Determine the [X, Y] coordinate at the center of the cell enclosing the given text.  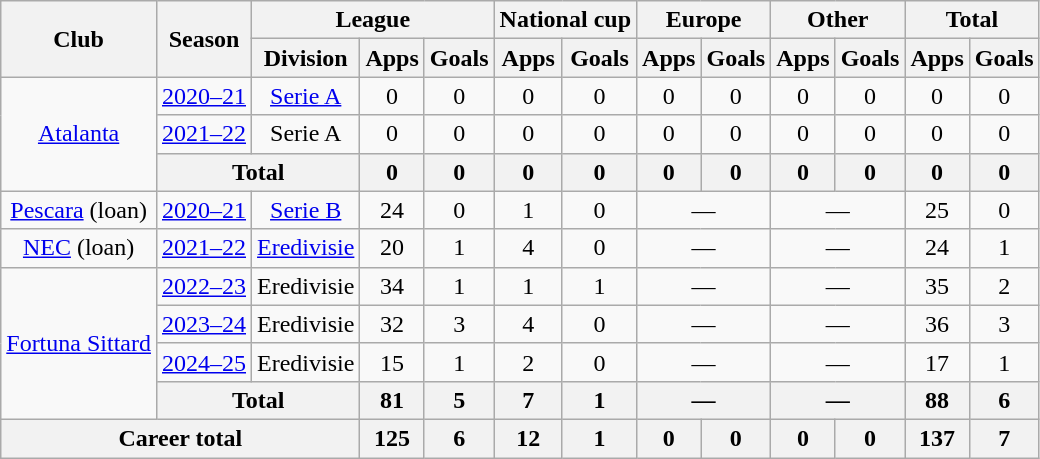
Career total [180, 438]
Pescara (loan) [79, 210]
2024–25 [204, 362]
81 [392, 400]
15 [392, 362]
2023–24 [204, 324]
Fortuna Sittard [79, 343]
League [374, 20]
Division [306, 58]
Other [838, 20]
17 [937, 362]
137 [937, 438]
Atalanta [79, 134]
32 [392, 324]
2022–23 [204, 286]
Europe [704, 20]
35 [937, 286]
NEC (loan) [79, 248]
Season [204, 39]
12 [528, 438]
National cup [565, 20]
25 [937, 210]
36 [937, 324]
34 [392, 286]
Serie B [306, 210]
Club [79, 39]
125 [392, 438]
88 [937, 400]
20 [392, 248]
5 [459, 400]
